From the cell containing the given text, extract its center point as (x, y) coordinate. 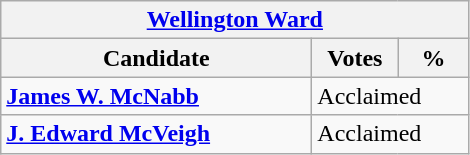
Wellington Ward (235, 20)
% (434, 58)
Candidate (156, 58)
Votes (355, 58)
J. Edward McVeigh (156, 134)
James W. McNabb (156, 96)
